Return (X, Y) of the center of cell containing provided text 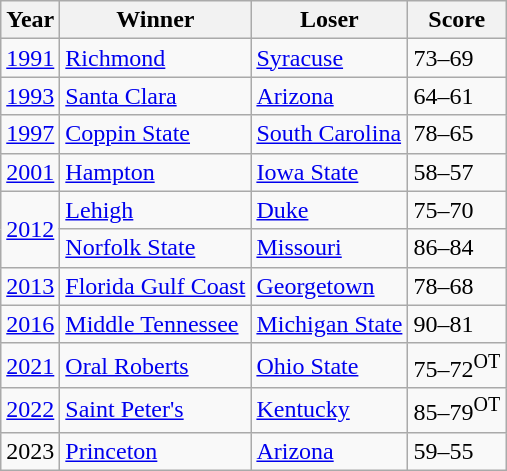
59–55 (457, 451)
Oral Roberts (156, 366)
Duke (330, 210)
1997 (30, 134)
2016 (30, 324)
Score (457, 20)
Hampton (156, 172)
86–84 (457, 248)
85–79OT (457, 410)
2013 (30, 286)
Loser (330, 20)
58–57 (457, 172)
90–81 (457, 324)
Coppin State (156, 134)
Norfolk State (156, 248)
75–72OT (457, 366)
Saint Peter's (156, 410)
2023 (30, 451)
1991 (30, 58)
Florida Gulf Coast (156, 286)
2012 (30, 229)
Santa Clara (156, 96)
Princeton (156, 451)
64–61 (457, 96)
2021 (30, 366)
Missouri (330, 248)
2001 (30, 172)
South Carolina (330, 134)
2022 (30, 410)
78–68 (457, 286)
Middle Tennessee (156, 324)
Michigan State (330, 324)
Richmond (156, 58)
Winner (156, 20)
Syracuse (330, 58)
73–69 (457, 58)
78–65 (457, 134)
75–70 (457, 210)
Year (30, 20)
Kentucky (330, 410)
Iowa State (330, 172)
1993 (30, 96)
Ohio State (330, 366)
Georgetown (330, 286)
Lehigh (156, 210)
